Search for the cell housing the specified text and yield its (x, y) center coordinate. 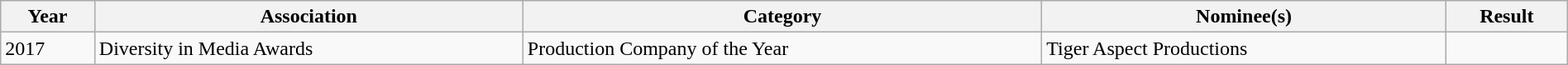
2017 (48, 48)
Association (308, 17)
Result (1507, 17)
Year (48, 17)
Production Company of the Year (782, 48)
Diversity in Media Awards (308, 48)
Nominee(s) (1244, 17)
Tiger Aspect Productions (1244, 48)
Category (782, 17)
